Find where the given text appears and provide that cell's center as (X, Y) coordinate. 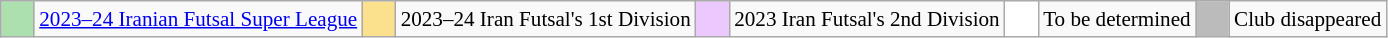
2023–24 Iranian Futsal Super League (198, 18)
2023–24 Iran Futsal's 1st Division (546, 18)
2023 Iran Futsal's 2nd Division (866, 18)
To be determined (1116, 18)
Club disappeared (1308, 18)
